Provide the [X, Y] coordinate of the cell's center where the given text is located.  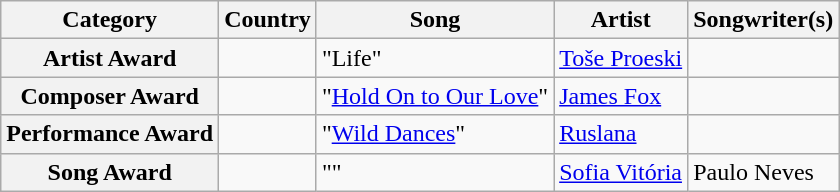
Songwriter(s) [764, 20]
Artist [621, 20]
Toše Proeski [621, 58]
Composer Award [110, 96]
"" [434, 172]
Paulo Neves [764, 172]
Category [110, 20]
Country [268, 20]
Sofia Vitória [621, 172]
James Fox [621, 96]
Song [434, 20]
"Hold On to Our Love" [434, 96]
"Wild Dances" [434, 134]
Performance Award [110, 134]
Artist Award [110, 58]
Ruslana [621, 134]
Song Award [110, 172]
"Life" [434, 58]
